Scan for the cell matching the given text and deliver its (X, Y) coordinate at center. 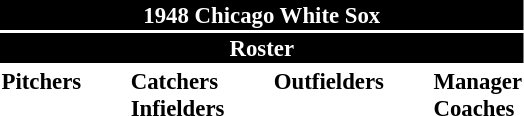
Roster (262, 48)
1948 Chicago White Sox (262, 15)
